Find where the given text appears and provide that cell's center as [x, y] coordinate. 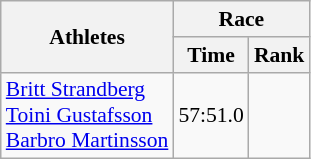
57:51.0 [210, 116]
Britt StrandbergToini GustafssonBarbro Martinsson [88, 116]
Rank [280, 55]
Time [210, 55]
Athletes [88, 36]
Race [241, 19]
